Return the [X, Y] coordinate for the center point of the cell that contains the specified text.  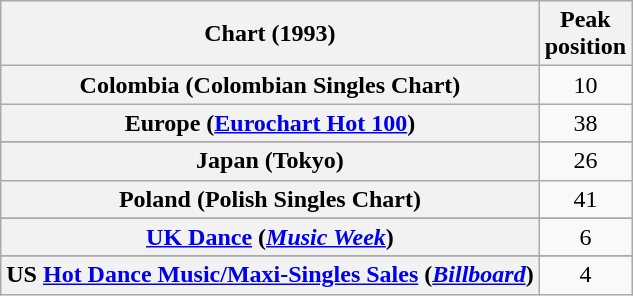
Europe (Eurochart Hot 100) [270, 123]
6 [585, 237]
UK Dance (Music Week) [270, 237]
Chart (1993) [270, 34]
41 [585, 199]
Peakposition [585, 34]
Colombia (Colombian Singles Chart) [270, 85]
38 [585, 123]
US Hot Dance Music/Maxi-Singles Sales (Billboard) [270, 275]
Poland (Polish Singles Chart) [270, 199]
26 [585, 161]
4 [585, 275]
10 [585, 85]
Japan (Tokyo) [270, 161]
